Search for the cell housing the specified text and yield its (x, y) center coordinate. 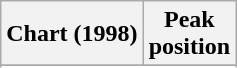
Chart (1998) (72, 34)
Peak position (189, 34)
